For the text-containing cell, return its midpoint in (x, y) coordinate format. 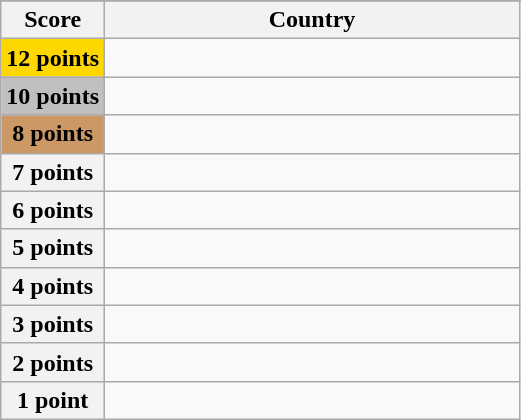
2 points (53, 362)
Country (312, 20)
3 points (53, 324)
5 points (53, 248)
10 points (53, 96)
1 point (53, 400)
7 points (53, 172)
8 points (53, 134)
4 points (53, 286)
Score (53, 20)
6 points (53, 210)
12 points (53, 58)
